Search for the cell housing the specified text and yield its [x, y] center coordinate. 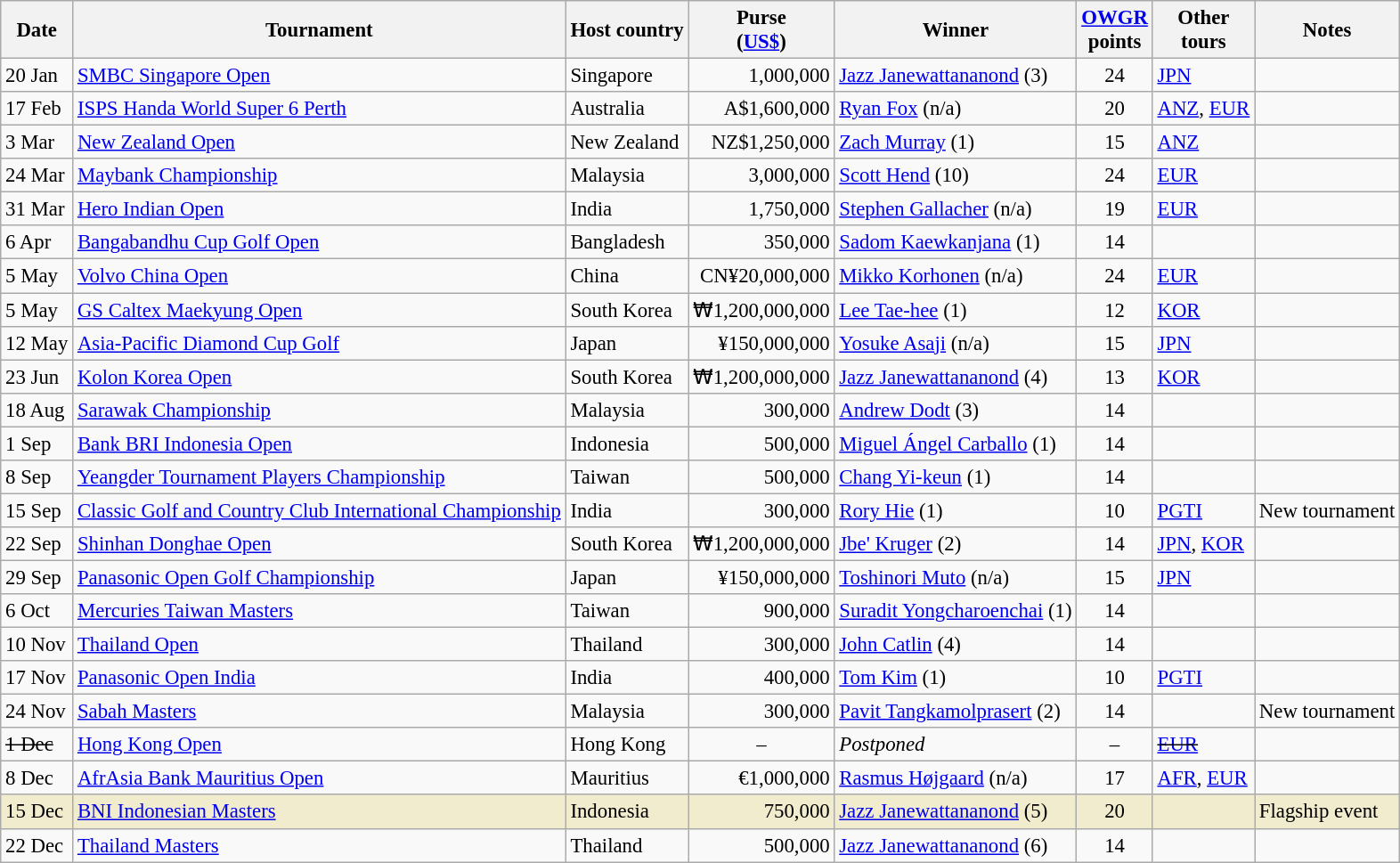
Panasonic Open India [320, 678]
Purse(US$) [761, 30]
Classic Golf and Country Club International Championship [320, 510]
23 Jun [37, 377]
Kolon Korea Open [320, 377]
1,000,000 [761, 76]
13 [1115, 377]
Thailand Masters [320, 845]
17 Feb [37, 109]
ISPS Handa World Super 6 Perth [320, 109]
15 Sep [37, 510]
Thailand Open [320, 645]
Volvo China Open [320, 276]
New Zealand [627, 142]
Hero Indian Open [320, 209]
ANZ, EUR [1203, 109]
Toshinori Muto (n/a) [956, 577]
OWGRpoints [1115, 30]
Panasonic Open Golf Championship [320, 577]
Mauritius [627, 778]
Scott Hend (10) [956, 175]
AfrAsia Bank Mauritius Open [320, 778]
24 Mar [37, 175]
Bank BRI Indonesia Open [320, 444]
15 Dec [37, 812]
900,000 [761, 611]
8 Sep [37, 477]
Yosuke Asaji (n/a) [956, 343]
China [627, 276]
Yeangder Tournament Players Championship [320, 477]
A$1,600,000 [761, 109]
JPN, KOR [1203, 544]
Ryan Fox (n/a) [956, 109]
Miguel Ángel Carballo (1) [956, 444]
GS Caltex Maekyung Open [320, 310]
John Catlin (4) [956, 645]
10 Nov [37, 645]
12 [1115, 310]
NZ$1,250,000 [761, 142]
€1,000,000 [761, 778]
Lee Tae-hee (1) [956, 310]
17 [1115, 778]
AFR, EUR [1203, 778]
29 Sep [37, 577]
Mikko Korhonen (n/a) [956, 276]
Bangabandhu Cup Golf Open [320, 243]
1 Sep [37, 444]
Bangladesh [627, 243]
Sabah Masters [320, 712]
3 Mar [37, 142]
6 Oct [37, 611]
Tom Kim (1) [956, 678]
1 Dec [37, 745]
1,750,000 [761, 209]
350,000 [761, 243]
31 Mar [37, 209]
18 Aug [37, 410]
Maybank Championship [320, 175]
22 Sep [37, 544]
Rory Hie (1) [956, 510]
Stephen Gallacher (n/a) [956, 209]
750,000 [761, 812]
Pavit Tangkamolprasert (2) [956, 712]
400,000 [761, 678]
20 Jan [37, 76]
Mercuries Taiwan Masters [320, 611]
Hong Kong [627, 745]
ANZ [1203, 142]
Othertours [1203, 30]
Tournament [320, 30]
Zach Murray (1) [956, 142]
19 [1115, 209]
Rasmus Højgaard (n/a) [956, 778]
24 Nov [37, 712]
Australia [627, 109]
CN¥20,000,000 [761, 276]
8 Dec [37, 778]
Chang Yi-keun (1) [956, 477]
Jazz Janewattananond (5) [956, 812]
22 Dec [37, 845]
Sarawak Championship [320, 410]
Hong Kong Open [320, 745]
Singapore [627, 76]
Suradit Yongcharoenchai (1) [956, 611]
Jbe' Kruger (2) [956, 544]
Flagship event [1327, 812]
Date [37, 30]
SMBC Singapore Open [320, 76]
Jazz Janewattananond (4) [956, 377]
Andrew Dodt (3) [956, 410]
3,000,000 [761, 175]
Notes [1327, 30]
Postponed [956, 745]
Host country [627, 30]
6 Apr [37, 243]
New Zealand Open [320, 142]
Jazz Janewattananond (3) [956, 76]
Sadom Kaewkanjana (1) [956, 243]
BNI Indonesian Masters [320, 812]
Asia-Pacific Diamond Cup Golf [320, 343]
Shinhan Donghae Open [320, 544]
Jazz Janewattananond (6) [956, 845]
12 May [37, 343]
17 Nov [37, 678]
Winner [956, 30]
